From the cell containing the given text, extract its center point as [X, Y] coordinate. 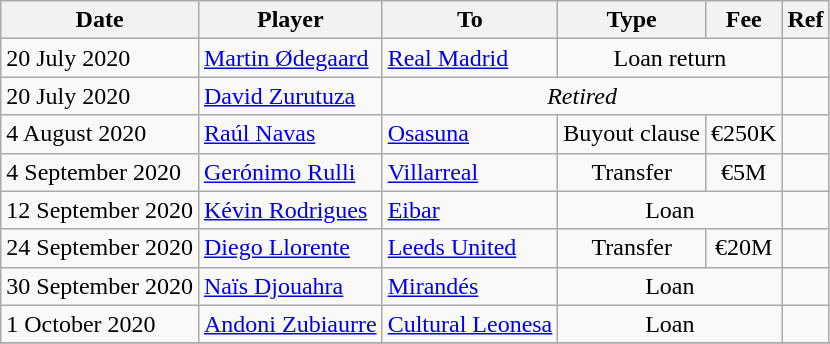
12 September 2020 [100, 210]
Martin Ødegaard [290, 58]
Ref [806, 20]
Gerónimo Rulli [290, 172]
€20M [744, 248]
30 September 2020 [100, 286]
€250K [744, 134]
Mirandés [470, 286]
Type [632, 20]
4 August 2020 [100, 134]
Raúl Navas [290, 134]
Fee [744, 20]
Date [100, 20]
Andoni Zubiaurre [290, 324]
Naïs Djouahra [290, 286]
4 September 2020 [100, 172]
Cultural Leonesa [470, 324]
Real Madrid [470, 58]
Eibar [470, 210]
Player [290, 20]
Leeds United [470, 248]
David Zurutuza [290, 96]
Osasuna [470, 134]
Diego Llorente [290, 248]
€5M [744, 172]
Retired [582, 96]
1 October 2020 [100, 324]
Buyout clause [632, 134]
Villarreal [470, 172]
24 September 2020 [100, 248]
To [470, 20]
Loan return [670, 58]
Kévin Rodrigues [290, 210]
